Determine the (X, Y) coordinate at the center of the cell enclosing the given text.  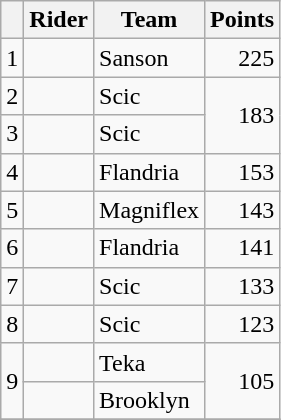
2 (12, 96)
225 (242, 58)
Rider (59, 20)
105 (242, 381)
4 (12, 172)
5 (12, 210)
Team (150, 20)
Points (242, 20)
9 (12, 381)
141 (242, 248)
123 (242, 324)
7 (12, 286)
1 (12, 58)
183 (242, 115)
Teka (150, 362)
Brooklyn (150, 400)
153 (242, 172)
133 (242, 286)
143 (242, 210)
3 (12, 134)
Sanson (150, 58)
6 (12, 248)
8 (12, 324)
Magniflex (150, 210)
